Provide the (X, Y) coordinate of the cell's center where the given text is located.  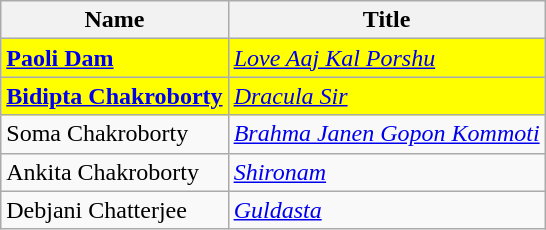
Guldasta (386, 210)
Title (386, 20)
Dracula Sir (386, 96)
Soma Chakroborty (114, 134)
Ankita Chakroborty (114, 172)
Name (114, 20)
Love Aaj Kal Porshu (386, 58)
Bidipta Chakroborty (114, 96)
Brahma Janen Gopon Kommoti (386, 134)
Shironam (386, 172)
Paoli Dam (114, 58)
Debjani Chatterjee (114, 210)
